From the cell containing the given text, extract its center point as [X, Y] coordinate. 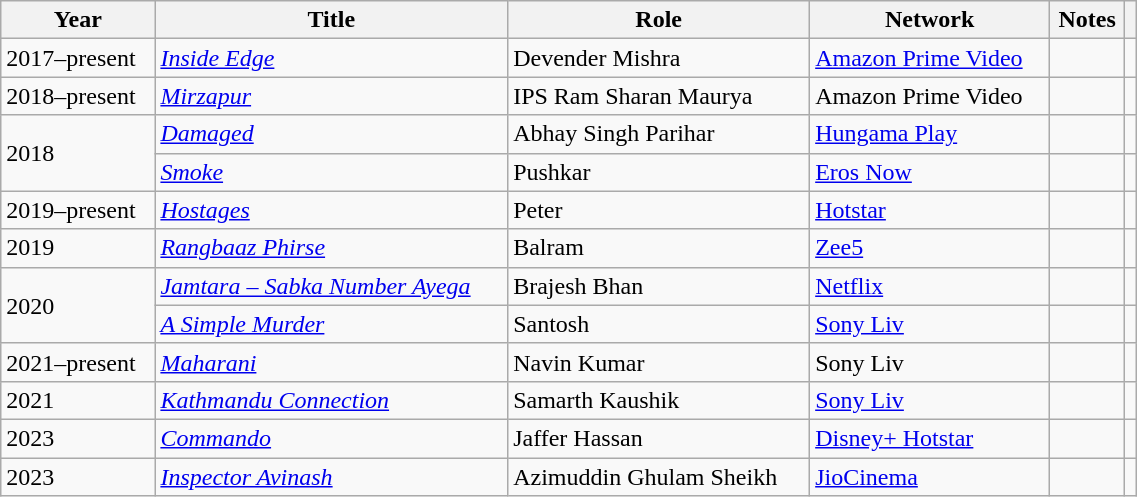
Hotstar [930, 210]
Balram [659, 248]
2020 [78, 305]
Smoke [332, 172]
Devender Mishra [659, 58]
Kathmandu Connection [332, 400]
Navin Kumar [659, 362]
Disney+ Hotstar [930, 438]
Notes [1088, 20]
Title [332, 20]
Eros Now [930, 172]
Network [930, 20]
Hungama Play [930, 134]
2019 [78, 248]
Santosh [659, 324]
Brajesh Bhan [659, 286]
2018 [78, 153]
2018–present [78, 96]
Peter [659, 210]
Azimuddin Ghulam Sheikh [659, 477]
Maharani [332, 362]
Jamtara – Sabka Number Ayega [332, 286]
Rangbaaz Phirse [332, 248]
Inside Edge [332, 58]
Pushkar [659, 172]
2021 [78, 400]
IPS Ram Sharan Maurya [659, 96]
Netflix [930, 286]
Zee5 [930, 248]
A Simple Murder [332, 324]
Role [659, 20]
2021–present [78, 362]
Jaffer Hassan [659, 438]
Abhay Singh Parihar [659, 134]
Year [78, 20]
Damaged [332, 134]
Samarth Kaushik [659, 400]
2017–present [78, 58]
2019–present [78, 210]
Inspector Avinash [332, 477]
JioCinema [930, 477]
Mirzapur [332, 96]
Commando [332, 438]
Hostages [332, 210]
